From the cell containing the given text, extract its center point as [X, Y] coordinate. 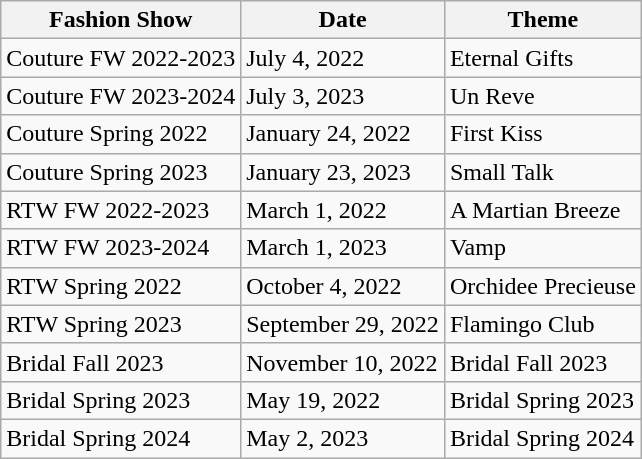
Orchidee Precieuse [542, 286]
A Martian Breeze [542, 210]
March 1, 2022 [343, 210]
July 4, 2022 [343, 58]
Couture FW 2023-2024 [121, 96]
Theme [542, 20]
January 24, 2022 [343, 134]
Small Talk [542, 172]
RTW FW 2023-2024 [121, 248]
Fashion Show [121, 20]
October 4, 2022 [343, 286]
Vamp [542, 248]
Couture Spring 2022 [121, 134]
RTW FW 2022-2023 [121, 210]
July 3, 2023 [343, 96]
March 1, 2023 [343, 248]
November 10, 2022 [343, 362]
Couture Spring 2023 [121, 172]
May 19, 2022 [343, 400]
September 29, 2022 [343, 324]
Flamingo Club [542, 324]
May 2, 2023 [343, 438]
RTW Spring 2023 [121, 324]
Un Reve [542, 96]
First Kiss [542, 134]
January 23, 2023 [343, 172]
Date [343, 20]
RTW Spring 2022 [121, 286]
Eternal Gifts [542, 58]
Couture FW 2022-2023 [121, 58]
